Return [x, y] of the center of cell containing provided text 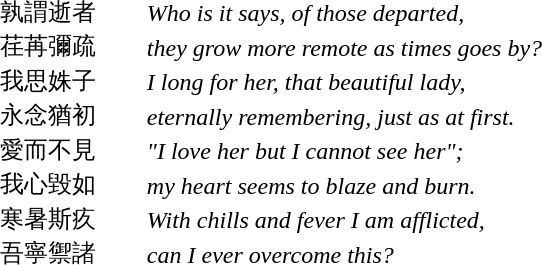
"I love her but I cannot see her"; [344, 151]
they grow more remote as times goes by? [344, 48]
荏苒彌疏 [48, 48]
愛而不見 [48, 151]
寒暑斯疚 [48, 220]
I long for her, that beautiful lady, [344, 82]
我心毀如 [48, 186]
my heart seems to blaze and burn. [344, 186]
eternally remembering, just as at first. [344, 116]
我思姝子 [48, 82]
永念猶初 [48, 116]
With chills and fever I am afflicted, [344, 220]
